Capture the cell that displays the provided text and extract its (X, Y) central coordinate. 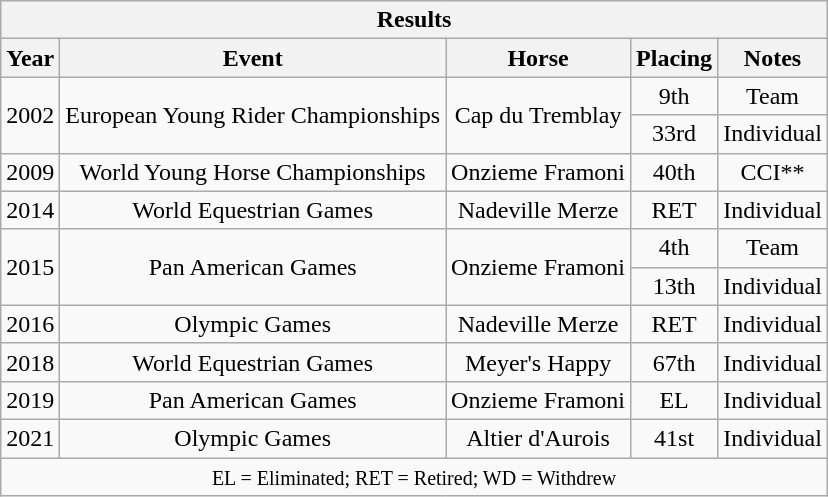
Altier d'Aurois (538, 438)
2021 (30, 438)
2018 (30, 362)
2015 (30, 267)
Meyer's Happy (538, 362)
CCI** (773, 172)
EL = Eliminated; RET = Retired; WD = Withdrew (414, 477)
33rd (674, 134)
2014 (30, 210)
Notes (773, 58)
9th (674, 96)
Cap du Tremblay (538, 115)
World Young Horse Championships (253, 172)
Event (253, 58)
13th (674, 286)
2002 (30, 115)
2016 (30, 324)
Year (30, 58)
4th (674, 248)
2019 (30, 400)
40th (674, 172)
41st (674, 438)
2009 (30, 172)
67th (674, 362)
Results (414, 20)
EL (674, 400)
European Young Rider Championships (253, 115)
Horse (538, 58)
Placing (674, 58)
